For the text-containing cell, return its midpoint in [x, y] coordinate format. 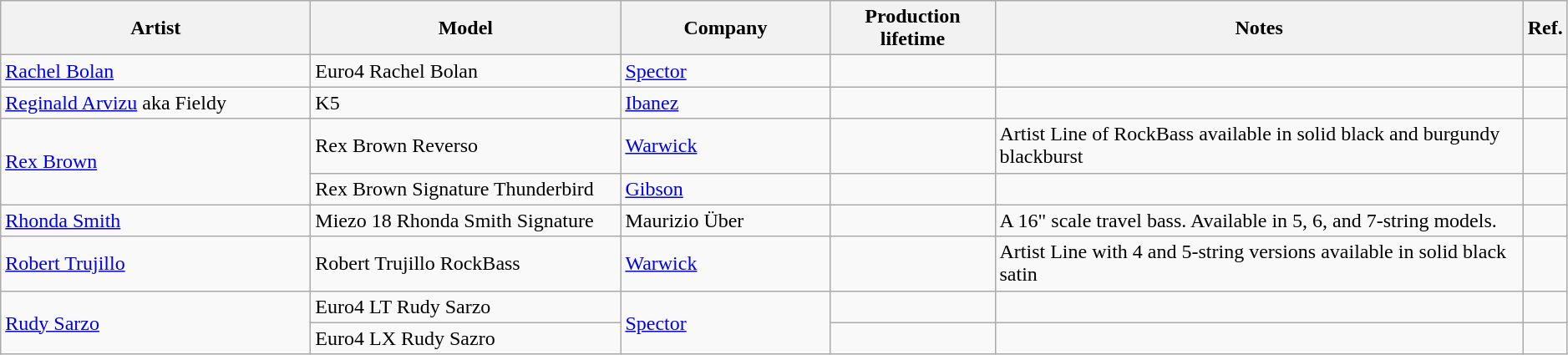
Model [466, 28]
Robert Trujillo RockBass [466, 264]
Artist Line with 4 and 5-string versions available in solid black satin [1259, 264]
Rex Brown Signature Thunderbird [466, 189]
Euro4 LT Rudy Sarzo [466, 307]
Rudy Sarzo [155, 322]
Artist [155, 28]
Production lifetime [912, 28]
Notes [1259, 28]
Euro4 Rachel Bolan [466, 71]
Rex Brown Reverso [466, 145]
A 16" scale travel bass. Available in 5, 6, and 7-string models. [1259, 221]
Artist Line of RockBass available in solid black and burgundy blackburst [1259, 145]
K5 [466, 103]
Miezo 18 Rhonda Smith Signature [466, 221]
Maurizio Über [725, 221]
Rachel Bolan [155, 71]
Ibanez [725, 103]
Ref. [1545, 28]
Gibson [725, 189]
Euro4 LX Rudy Sazro [466, 338]
Rex Brown [155, 162]
Robert Trujillo [155, 264]
Reginald Arvizu aka Fieldy [155, 103]
Rhonda Smith [155, 221]
Company [725, 28]
